Determine the (X, Y) coordinate at the center of the cell enclosing the given text.  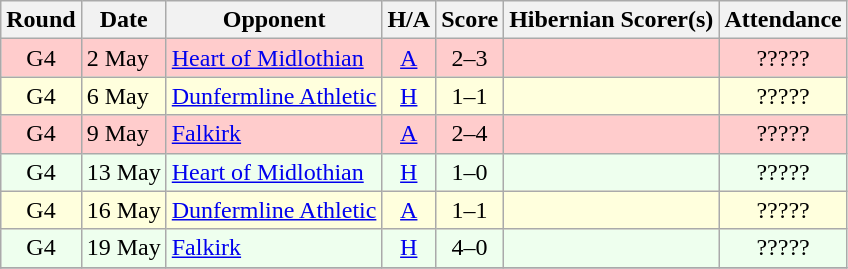
2–4 (470, 134)
6 May (124, 96)
2–3 (470, 58)
Score (470, 20)
16 May (124, 210)
Date (124, 20)
19 May (124, 248)
1–0 (470, 172)
Opponent (274, 20)
4–0 (470, 248)
2 May (124, 58)
H/A (409, 20)
9 May (124, 134)
13 May (124, 172)
Hibernian Scorer(s) (612, 20)
Round (41, 20)
Attendance (783, 20)
